From the cell containing the given text, extract its center point as [x, y] coordinate. 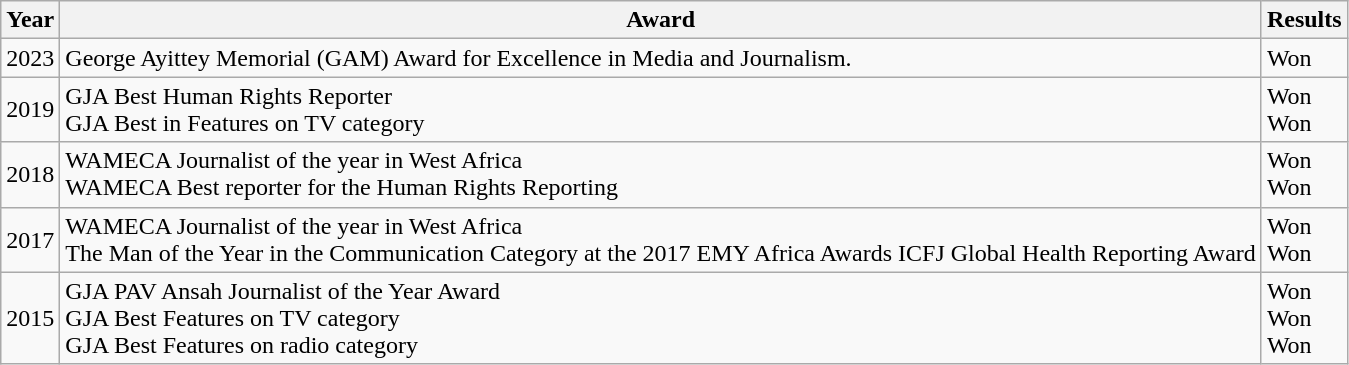
Award [661, 20]
George Ayittey Memorial (GAM) Award for Excellence in Media and Journalism. [661, 58]
WonWonWon [1304, 318]
2017 [30, 240]
GJA Best Human Rights ReporterGJA Best in Features on TV category [661, 110]
Results [1304, 20]
WAMECA Journalist of the year in West AfricaWAMECA Best reporter for the Human Rights Reporting [661, 174]
2019 [30, 110]
Won [1304, 58]
GJA PAV Ansah Journalist of the Year AwardGJA Best Features on TV categoryGJA Best Features on radio category [661, 318]
2018 [30, 174]
Year [30, 20]
2015 [30, 318]
2023 [30, 58]
